For the text-containing cell, return its midpoint in (x, y) coordinate format. 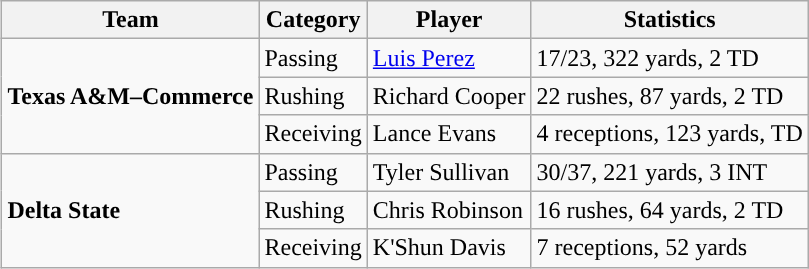
Team (130, 20)
Category (313, 20)
Texas A&M–Commerce (130, 96)
Lance Evans (449, 134)
Richard Cooper (449, 96)
7 receptions, 52 yards (670, 248)
K'Shun Davis (449, 248)
Player (449, 20)
17/23, 322 yards, 2 TD (670, 58)
16 rushes, 64 yards, 2 TD (670, 210)
Tyler Sullivan (449, 172)
Statistics (670, 20)
30/37, 221 yards, 3 INT (670, 172)
4 receptions, 123 yards, TD (670, 134)
Chris Robinson (449, 210)
Luis Perez (449, 58)
Delta State (130, 210)
22 rushes, 87 yards, 2 TD (670, 96)
